Find where the given text appears and provide that cell's center as (X, Y) coordinate. 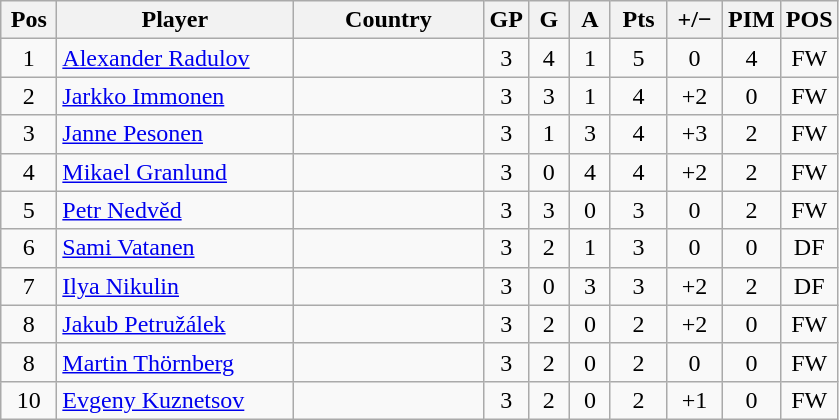
+/− (695, 20)
Player (175, 20)
Petr Nedvěd (175, 210)
Pts (638, 20)
10 (29, 400)
Martin Thörnberg (175, 362)
+3 (695, 134)
G (548, 20)
7 (29, 286)
Janne Pesonen (175, 134)
Evgeny Kuznetsov (175, 400)
Pos (29, 20)
Jakub Petružálek (175, 324)
Mikael Granlund (175, 172)
+1 (695, 400)
Country (388, 20)
Jarkko Immonen (175, 96)
POS (809, 20)
Ilya Nikulin (175, 286)
6 (29, 248)
A (590, 20)
GP (506, 20)
Sami Vatanen (175, 248)
Alexander Radulov (175, 58)
PIM (752, 20)
